Extract the (X, Y) coordinate from the center of the cell holding the provided text.  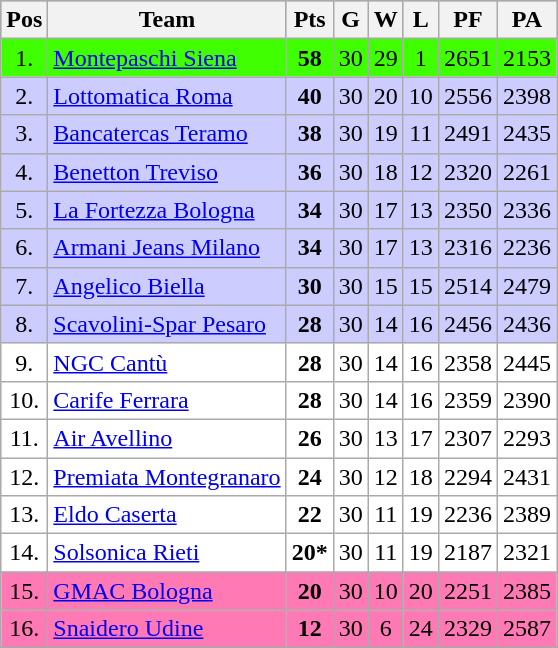
2359 (468, 400)
12. (24, 477)
2479 (526, 286)
L (420, 20)
13. (24, 515)
Air Avellino (167, 438)
Eldo Caserta (167, 515)
Team (167, 20)
2350 (468, 210)
2445 (526, 362)
Lottomatica Roma (167, 96)
G (350, 20)
2329 (468, 629)
2431 (526, 477)
PF (468, 20)
2294 (468, 477)
2336 (526, 210)
1 (420, 58)
Bancatercas Teramo (167, 134)
1. (24, 58)
16. (24, 629)
2153 (526, 58)
Pos (24, 20)
Carife Ferrara (167, 400)
Premiata Montegranaro (167, 477)
2321 (526, 553)
14. (24, 553)
Scavolini-Spar Pesaro (167, 324)
2514 (468, 286)
Snaidero Udine (167, 629)
2293 (526, 438)
2556 (468, 96)
3. (24, 134)
Armani Jeans Milano (167, 248)
NGC Cantù (167, 362)
2456 (468, 324)
2436 (526, 324)
2187 (468, 553)
W (386, 20)
PA (526, 20)
2491 (468, 134)
20* (310, 553)
Benetton Treviso (167, 172)
40 (310, 96)
11. (24, 438)
2251 (468, 591)
2358 (468, 362)
La Fortezza Bologna (167, 210)
Pts (310, 20)
2587 (526, 629)
2398 (526, 96)
22 (310, 515)
26 (310, 438)
GMAC Bologna (167, 591)
2316 (468, 248)
Montepaschi Siena (167, 58)
6 (386, 629)
15. (24, 591)
8. (24, 324)
2651 (468, 58)
Angelico Biella (167, 286)
2435 (526, 134)
2307 (468, 438)
2320 (468, 172)
4. (24, 172)
36 (310, 172)
2. (24, 96)
2390 (526, 400)
9. (24, 362)
2389 (526, 515)
10. (24, 400)
2261 (526, 172)
29 (386, 58)
7. (24, 286)
2385 (526, 591)
Solsonica Rieti (167, 553)
38 (310, 134)
5. (24, 210)
58 (310, 58)
6. (24, 248)
